Return [x, y] of the center of cell containing provided text 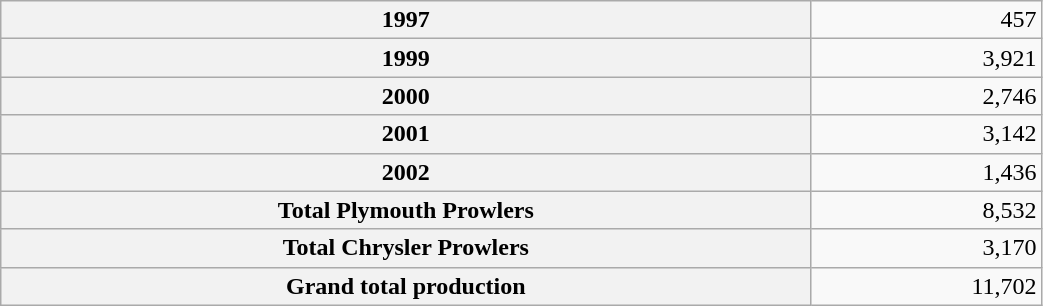
Grand total production [406, 286]
1997 [406, 20]
457 [926, 20]
2001 [406, 134]
3,170 [926, 248]
1,436 [926, 172]
3,142 [926, 134]
Total Plymouth Prowlers [406, 210]
1999 [406, 58]
3,921 [926, 58]
2002 [406, 172]
Total Chrysler Prowlers [406, 248]
11,702 [926, 286]
2,746 [926, 96]
2000 [406, 96]
8,532 [926, 210]
